From the cell containing the given text, extract its center point as (x, y) coordinate. 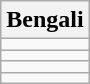
Bengali (45, 20)
